Determine the (x, y) coordinate at the center of the cell enclosing the given text.  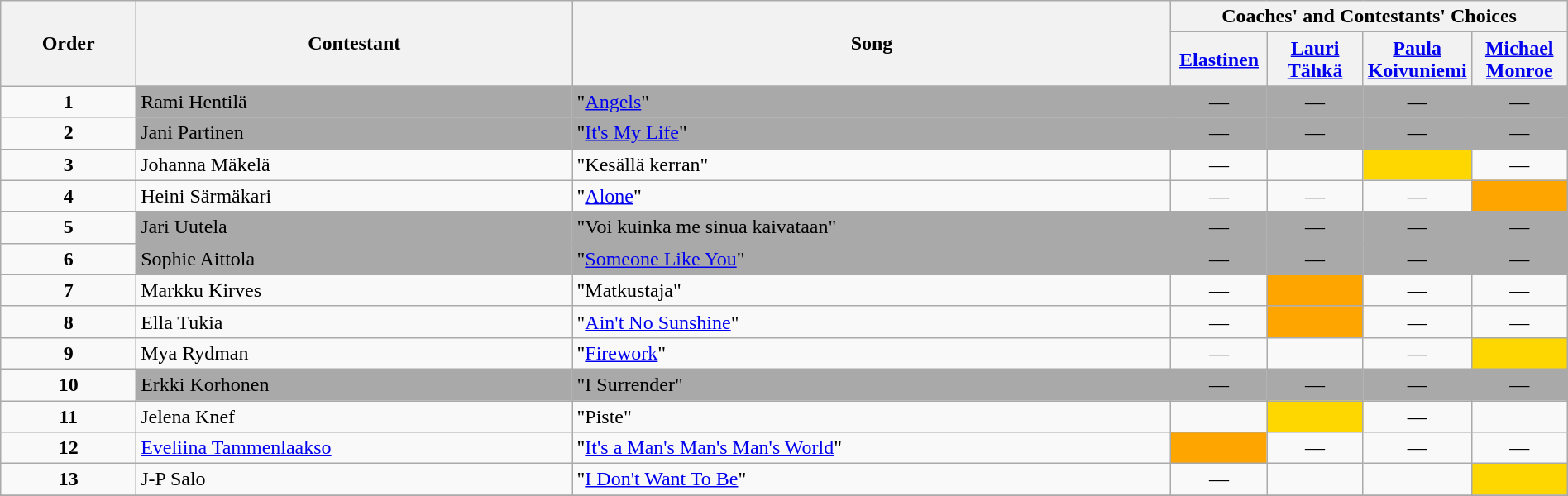
"Alone" (872, 196)
Mya Rydman (354, 353)
Paula Koivuniemi (1417, 60)
"Ain't No Sunshine" (872, 322)
Sophie Aittola (354, 259)
5 (69, 227)
8 (69, 322)
"Firework" (872, 353)
7 (69, 290)
J-P Salo (354, 479)
Order (69, 43)
Jari Uutela (354, 227)
Eveliina Tammenlaakso (354, 448)
Contestant (354, 43)
Heini Särmäkari (354, 196)
"I Surrender" (872, 384)
2 (69, 133)
Lauri Tähkä (1315, 60)
"Piste" (872, 416)
13 (69, 479)
1 (69, 102)
Michael Monroe (1519, 60)
"Voi kuinka me sinua kaivataan" (872, 227)
9 (69, 353)
Erkki Korhonen (354, 384)
Markku Kirves (354, 290)
"It's My Life" (872, 133)
Elastinen (1219, 60)
Ella Tukia (354, 322)
Song (872, 43)
12 (69, 448)
"It's a Man's Man's Man's World" (872, 448)
"I Don't Want To Be" (872, 479)
6 (69, 259)
10 (69, 384)
"Angels" (872, 102)
"Kesällä kerran" (872, 165)
Jani Partinen (354, 133)
3 (69, 165)
Johanna Mäkelä (354, 165)
Coaches' and Contestants' Choices (1370, 17)
11 (69, 416)
4 (69, 196)
Jelena Knef (354, 416)
Rami Hentilä (354, 102)
"Matkustaja" (872, 290)
"Someone Like You" (872, 259)
